Search for the cell housing the specified text and yield its [x, y] center coordinate. 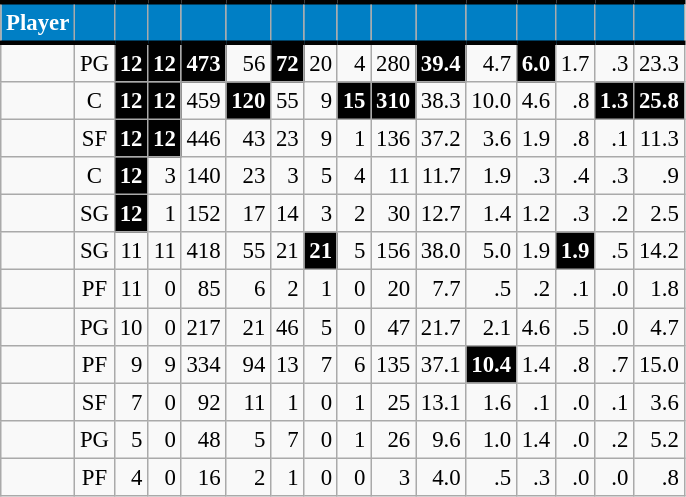
16 [204, 477]
1.6 [491, 402]
120 [248, 101]
9.6 [441, 439]
13 [288, 364]
25.8 [659, 101]
6.0 [536, 62]
46 [288, 327]
156 [394, 251]
1.0 [491, 439]
72 [288, 62]
11.7 [441, 176]
217 [204, 327]
418 [204, 251]
2.1 [491, 327]
30 [394, 214]
334 [204, 364]
10.0 [491, 101]
1.2 [536, 214]
4.0 [441, 477]
14 [288, 214]
47 [394, 327]
15 [354, 101]
48 [204, 439]
37.2 [441, 139]
12.7 [441, 214]
15.0 [659, 364]
39.4 [441, 62]
17 [248, 214]
135 [394, 364]
473 [204, 62]
136 [394, 139]
5.0 [491, 251]
.7 [614, 364]
10 [130, 327]
7.7 [441, 289]
152 [204, 214]
85 [204, 289]
38.3 [441, 101]
94 [248, 364]
92 [204, 402]
26 [394, 439]
1.8 [659, 289]
5.2 [659, 439]
1.7 [574, 62]
25 [394, 402]
14.2 [659, 251]
21.7 [441, 327]
140 [204, 176]
10.4 [491, 364]
11.3 [659, 139]
459 [204, 101]
37.1 [441, 364]
13.1 [441, 402]
310 [394, 101]
446 [204, 139]
.9 [659, 176]
.4 [574, 176]
56 [248, 62]
43 [248, 139]
23.3 [659, 62]
280 [394, 62]
2.5 [659, 214]
1.3 [614, 101]
38.0 [441, 251]
Player [38, 22]
